Extract the [x, y] coordinate from the center of the cell holding the provided text.  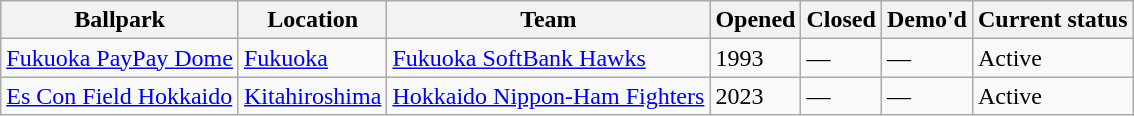
Opened [756, 20]
Demo'd [926, 20]
Current status [1052, 20]
Fukuoka [312, 58]
Es Con Field Hokkaido [120, 96]
Team [548, 20]
Closed [841, 20]
Ballpark [120, 20]
1993 [756, 58]
Fukuoka PayPay Dome [120, 58]
Fukuoka SoftBank Hawks [548, 58]
Location [312, 20]
Kitahiroshima [312, 96]
Hokkaido Nippon-Ham Fighters [548, 96]
2023 [756, 96]
